For the text-containing cell, return its midpoint in (x, y) coordinate format. 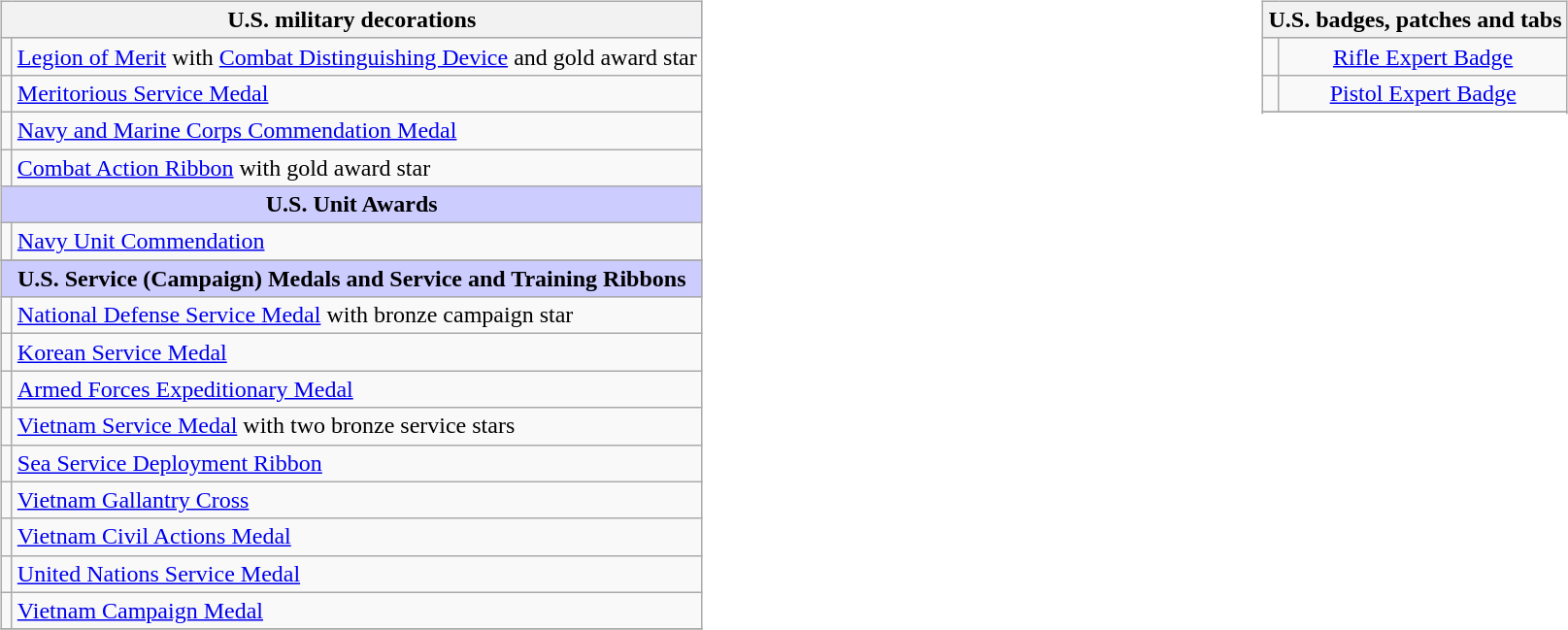
Navy Unit Commendation (357, 242)
Navy and Marine Corps Commendation Medal (357, 130)
Armed Forces Expeditionary Medal (357, 389)
Vietnam Service Medal with two bronze service stars (357, 426)
U.S. Unit Awards (351, 205)
Rifle Expert Badge (1423, 56)
Combat Action Ribbon with gold award star (357, 168)
U.S. military decorations (351, 19)
Vietnam Gallantry Cross (357, 500)
Sea Service Deployment Ribbon (357, 463)
Pistol Expert Badge (1423, 93)
Meritorious Service Medal (357, 93)
U.S. Service (Campaign) Medals and Service and Training Ribbons (351, 279)
Korean Service Medal (357, 352)
Vietnam Civil Actions Medal (357, 537)
United Nations Service Medal (357, 574)
U.S. badges, patches and tabs (1416, 19)
Legion of Merit with Combat Distinguishing Device and gold award star (357, 56)
National Defense Service Medal with bronze campaign star (357, 315)
Vietnam Campaign Medal (357, 611)
